Find where the given text appears and provide that cell's center as (X, Y) coordinate. 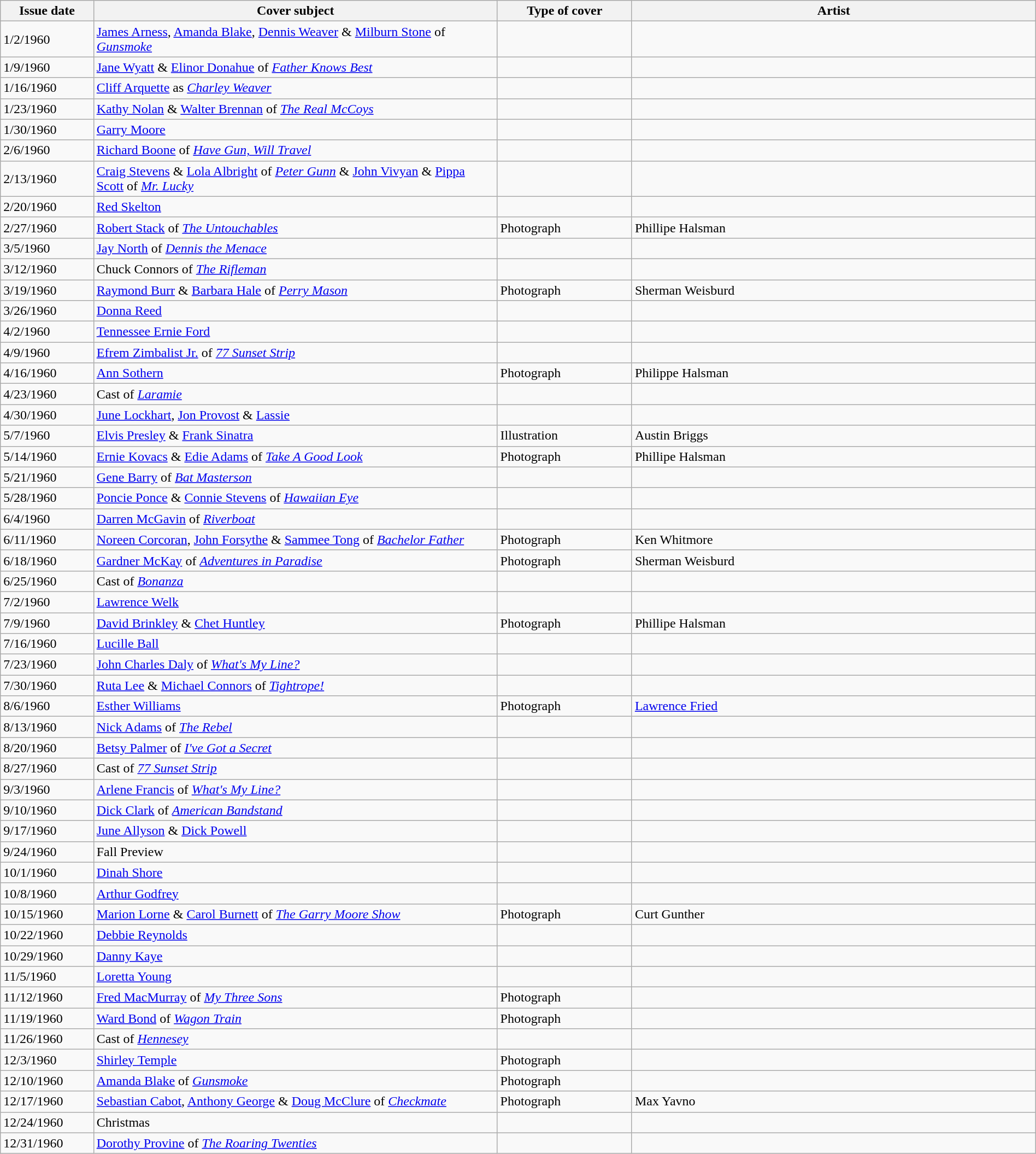
12/17/1960 (47, 1102)
Fall Preview (295, 852)
12/3/1960 (47, 1060)
Ernie Kovacs & Edie Adams of Take A Good Look (295, 456)
Ken Whitmore (834, 540)
2/6/1960 (47, 150)
Gene Barry of Bat Masterson (295, 477)
2/20/1960 (47, 207)
1/2/1960 (47, 39)
8/20/1960 (47, 748)
Esther Williams (295, 706)
8/27/1960 (47, 769)
Richard Boone of Have Gun, Will Travel (295, 150)
June Lockhart, Jon Provost & Lassie (295, 415)
Arlene Francis of What's My Line? (295, 789)
Type of cover (564, 11)
Ruta Lee & Michael Connors of Tightrope! (295, 686)
Austin Briggs (834, 436)
12/24/1960 (47, 1122)
Fred MacMurray of My Three Sons (295, 998)
Noreen Corcoran, John Forsythe & Sammee Tong of Bachelor Father (295, 540)
Elvis Presley & Frank Sinatra (295, 436)
Cast of Hennesey (295, 1039)
7/2/1960 (47, 602)
David Brinkley & Chet Huntley (295, 623)
Shirley Temple (295, 1060)
Robert Stack of The Untouchables (295, 227)
10/1/1960 (47, 872)
Ward Bond of Wagon Train (295, 1018)
10/8/1960 (47, 893)
9/3/1960 (47, 789)
John Charles Daly of What's My Line? (295, 665)
8/6/1960 (47, 706)
9/10/1960 (47, 810)
1/23/1960 (47, 109)
Poncie Ponce & Connie Stevens of Hawaiian Eye (295, 498)
3/5/1960 (47, 248)
8/13/1960 (47, 727)
Jay North of Dennis the Menace (295, 248)
Arthur Godfrey (295, 893)
Craig Stevens & Lola Albright of Peter Gunn & John Vivyan & Pippa Scott of Mr. Lucky (295, 178)
Artist (834, 11)
4/9/1960 (47, 353)
Lucille Ball (295, 644)
10/29/1960 (47, 956)
6/4/1960 (47, 519)
Betsy Palmer of I've Got a Secret (295, 748)
Red Skelton (295, 207)
5/14/1960 (47, 456)
Christmas (295, 1122)
Philippe Halsman (834, 373)
Debbie Reynolds (295, 935)
Amanda Blake of Gunsmoke (295, 1081)
Max Yavno (834, 1102)
Curt Gunther (834, 914)
12/31/1960 (47, 1143)
Issue date (47, 11)
4/16/1960 (47, 373)
Ann Sothern (295, 373)
6/18/1960 (47, 560)
Illustration (564, 436)
Kathy Nolan & Walter Brennan of The Real McCoys (295, 109)
Dorothy Provine of The Roaring Twenties (295, 1143)
Raymond Burr & Barbara Hale of Perry Mason (295, 290)
Efrem Zimbalist Jr. of 77 Sunset Strip (295, 353)
7/23/1960 (47, 665)
12/10/1960 (47, 1081)
3/19/1960 (47, 290)
Garry Moore (295, 130)
Sebastian Cabot, Anthony George & Doug McClure of Checkmate (295, 1102)
2/13/1960 (47, 178)
Cover subject (295, 11)
3/12/1960 (47, 269)
3/26/1960 (47, 311)
9/24/1960 (47, 852)
Cliff Arquette as Charley Weaver (295, 88)
11/19/1960 (47, 1018)
4/23/1960 (47, 394)
6/25/1960 (47, 581)
11/26/1960 (47, 1039)
Nick Adams of The Rebel (295, 727)
9/17/1960 (47, 831)
Dick Clark of American Bandstand (295, 810)
5/21/1960 (47, 477)
Danny Kaye (295, 956)
7/30/1960 (47, 686)
6/11/1960 (47, 540)
Lawrence Fried (834, 706)
Lawrence Welk (295, 602)
1/16/1960 (47, 88)
Darren McGavin of Riverboat (295, 519)
Marion Lorne & Carol Burnett of The Garry Moore Show (295, 914)
7/9/1960 (47, 623)
4/30/1960 (47, 415)
10/15/1960 (47, 914)
Loretta Young (295, 977)
Dinah Shore (295, 872)
10/22/1960 (47, 935)
4/2/1960 (47, 332)
James Arness, Amanda Blake, Dennis Weaver & Milburn Stone of Gunsmoke (295, 39)
Cast of 77 Sunset Strip (295, 769)
June Allyson & Dick Powell (295, 831)
5/28/1960 (47, 498)
Gardner McKay of Adventures in Paradise (295, 560)
Cast of Bonanza (295, 581)
1/9/1960 (47, 67)
2/27/1960 (47, 227)
Chuck Connors of The Rifleman (295, 269)
Cast of Laramie (295, 394)
Donna Reed (295, 311)
Jane Wyatt & Elinor Donahue of Father Knows Best (295, 67)
7/16/1960 (47, 644)
1/30/1960 (47, 130)
Tennessee Ernie Ford (295, 332)
11/5/1960 (47, 977)
5/7/1960 (47, 436)
11/12/1960 (47, 998)
